Identify which cell holds the provided text, then report its [X, Y] central coordinate. 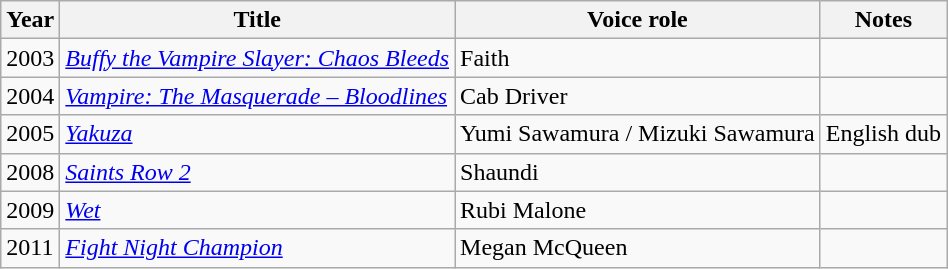
Vampire: The Masquerade – Bloodlines [258, 96]
Faith [638, 58]
2009 [30, 210]
2004 [30, 96]
Rubi Malone [638, 210]
2005 [30, 134]
Yumi Sawamura / Mizuki Sawamura [638, 134]
English dub [883, 134]
Buffy the Vampire Slayer: Chaos Bleeds [258, 58]
Cab Driver [638, 96]
2003 [30, 58]
Shaundi [638, 172]
Yakuza [258, 134]
Wet [258, 210]
Voice role [638, 20]
Saints Row 2 [258, 172]
2008 [30, 172]
Megan McQueen [638, 248]
2011 [30, 248]
Fight Night Champion [258, 248]
Notes [883, 20]
Year [30, 20]
Title [258, 20]
